Pinpoint the cell where the given text exists, returning its (x, y) midpoint coordinate. 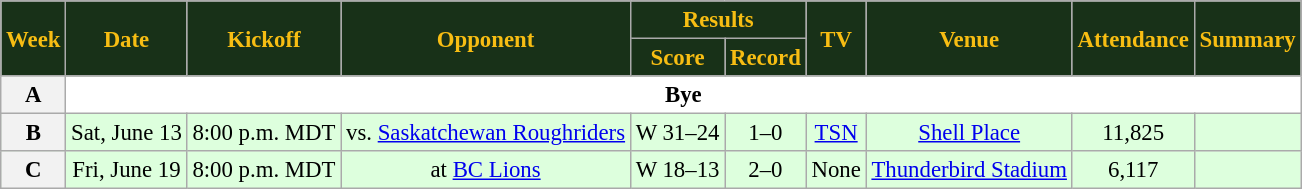
TSN (836, 133)
Opponent (486, 38)
Record (766, 58)
Fri, June 19 (126, 170)
B (34, 133)
Thunderbird Stadium (969, 170)
vs. Saskatchewan Roughriders (486, 133)
Score (677, 58)
Sat, June 13 (126, 133)
None (836, 170)
W 18–13 (677, 170)
Shell Place (969, 133)
Results (718, 20)
at BC Lions (486, 170)
11,825 (1133, 133)
Bye (684, 95)
TV (836, 38)
2–0 (766, 170)
1–0 (766, 133)
Week (34, 38)
Kickoff (264, 38)
A (34, 95)
Date (126, 38)
6,117 (1133, 170)
C (34, 170)
W 31–24 (677, 133)
Venue (969, 38)
Attendance (1133, 38)
Summary (1248, 38)
